Search for the cell housing the specified text and yield its (x, y) center coordinate. 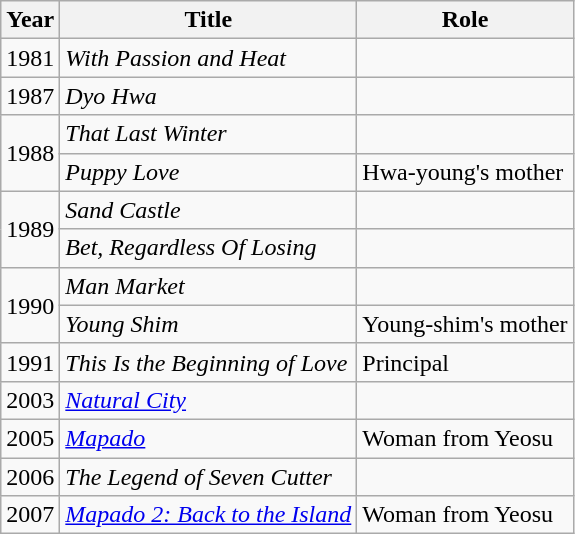
2003 (30, 400)
2006 (30, 477)
Bet, Regardless Of Losing (208, 248)
Principal (465, 362)
1990 (30, 305)
1991 (30, 362)
Man Market (208, 286)
Puppy Love (208, 172)
The Legend of Seven Cutter (208, 477)
Mapado (208, 438)
1988 (30, 153)
2005 (30, 438)
Year (30, 20)
Mapado 2: Back to the Island (208, 515)
Role (465, 20)
1989 (30, 229)
2007 (30, 515)
This Is the Beginning of Love (208, 362)
Natural City (208, 400)
Title (208, 20)
With Passion and Heat (208, 58)
That Last Winter (208, 134)
Young-shim's mother (465, 324)
Hwa-young's mother (465, 172)
1987 (30, 96)
Sand Castle (208, 210)
1981 (30, 58)
Young Shim (208, 324)
Dyo Hwa (208, 96)
